Identify which cell holds the provided text, then report its (x, y) central coordinate. 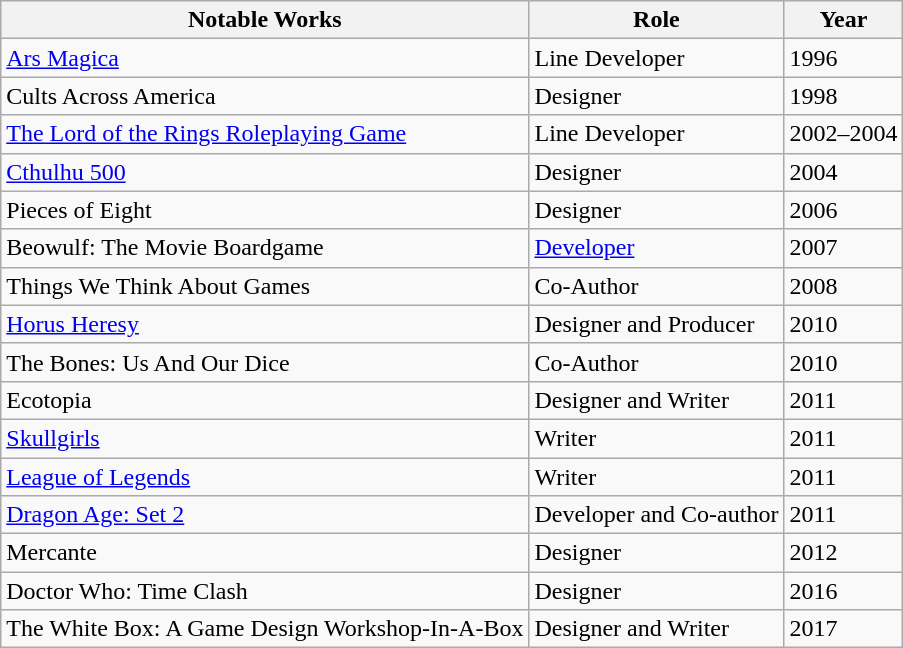
Doctor Who: Time Clash (265, 591)
Developer (656, 248)
Horus Heresy (265, 324)
The White Box: A Game Design Workshop-In-A-Box (265, 629)
Skullgirls (265, 438)
Beowulf: The Movie Boardgame (265, 248)
2004 (844, 172)
Cthulhu 500 (265, 172)
Ecotopia (265, 400)
The Bones: Us And Our Dice (265, 362)
Notable Works (265, 20)
Role (656, 20)
2016 (844, 591)
2008 (844, 286)
Ars Magica (265, 58)
2012 (844, 553)
Things We Think About Games (265, 286)
Dragon Age: Set 2 (265, 515)
Developer and Co-author (656, 515)
2007 (844, 248)
Pieces of Eight (265, 210)
Cults Across America (265, 96)
Designer and Producer (656, 324)
League of Legends (265, 477)
2002–2004 (844, 134)
2017 (844, 629)
1998 (844, 96)
2006 (844, 210)
Year (844, 20)
The Lord of the Rings Roleplaying Game (265, 134)
1996 (844, 58)
Mercante (265, 553)
